For the text-containing cell, return its midpoint in (X, Y) coordinate format. 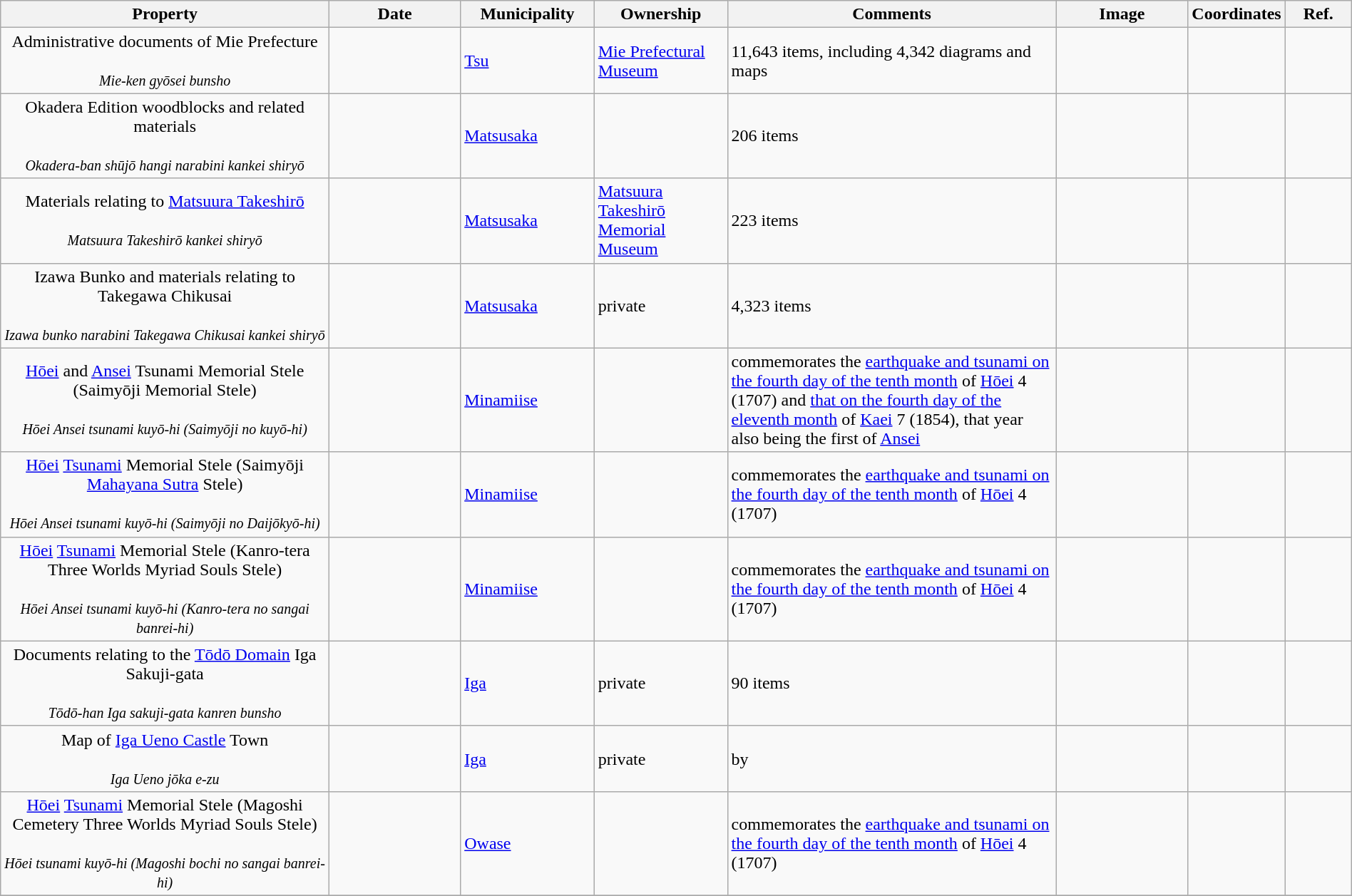
Administrative documents of Mie PrefectureMie-ken gyōsei bunsho (165, 61)
Date (395, 14)
Materials relating to Matsuura TakeshirōMatsuura Takeshirō kankei shiryō (165, 221)
Map of Iga Ueno Castle TownIga Ueno jōka e-zu (165, 758)
206 items (891, 135)
Property (165, 14)
4,323 items (891, 305)
Hōei and Ansei Tsunami Memorial Stele (Saimyōji Memorial Stele)Hōei Ansei tsunami kuyō-hi (Saimyōji no kuyō-hi) (165, 400)
by (891, 758)
Image (1122, 14)
Hōei Tsunami Memorial Stele (Magoshi Cemetery Three Worlds Myriad Souls Stele)Hōei tsunami kuyō-hi (Magoshi bochi no sangai banrei-hi) (165, 843)
Mie Prefectural Museum (660, 61)
Matsuura Takeshirō Memorial Museum (660, 221)
Okadera Edition woodblocks and related materialsOkadera-ban shūjō hangi narabini kankei shiryō (165, 135)
223 items (891, 221)
Hōei Tsunami Memorial Stele (Kanro-tera Three Worlds Myriad Souls Stele)Hōei Ansei tsunami kuyō-hi (Kanro-tera no sangai banrei-hi) (165, 589)
Documents relating to the Tōdō Domain Iga Sakuji-gata Tōdō-han Iga sakuji-gata kanren bunsho (165, 683)
Municipality (528, 14)
Coordinates (1236, 14)
90 items (891, 683)
Hōei Tsunami Memorial Stele (Saimyōji Mahayana Sutra Stele)Hōei Ansei tsunami kuyō-hi (Saimyōji no Daijōkyō-hi) (165, 495)
Owase (528, 843)
Tsu (528, 61)
Ownership (660, 14)
Izawa Bunko and materials relating to Takegawa ChikusaiIzawa bunko narabini Takegawa Chikusai kankei shiryō (165, 305)
11,643 items, including 4,342 diagrams and maps (891, 61)
Ref. (1318, 14)
Comments (891, 14)
